Locate the cell with the specified text and output its (X, Y) center coordinate. 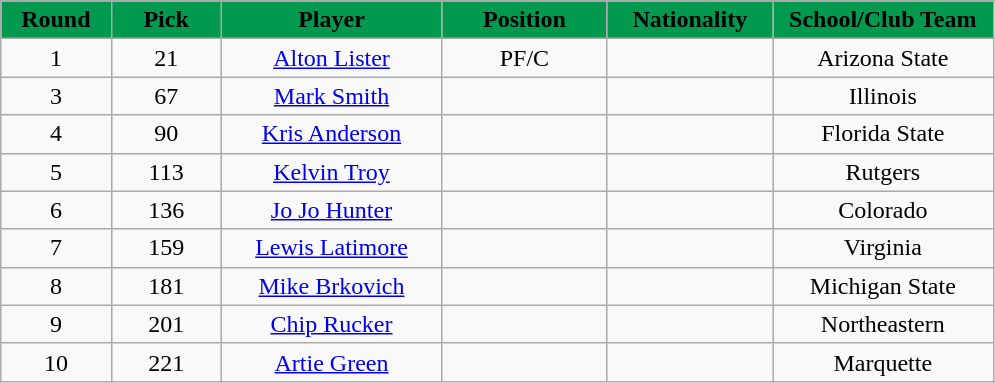
67 (166, 96)
Michigan State (882, 286)
Colorado (882, 210)
221 (166, 362)
Round (56, 20)
Kelvin Troy (331, 172)
10 (56, 362)
201 (166, 324)
1 (56, 58)
90 (166, 134)
21 (166, 58)
School/Club Team (882, 20)
Player (331, 20)
Northeastern (882, 324)
Florida State (882, 134)
Chip Rucker (331, 324)
Alton Lister (331, 58)
Lewis Latimore (331, 248)
6 (56, 210)
Arizona State (882, 58)
136 (166, 210)
4 (56, 134)
181 (166, 286)
PF/C (524, 58)
113 (166, 172)
7 (56, 248)
Rutgers (882, 172)
Mark Smith (331, 96)
159 (166, 248)
Artie Green (331, 362)
Mike Brkovich (331, 286)
3 (56, 96)
Illinois (882, 96)
Pick (166, 20)
Jo Jo Hunter (331, 210)
5 (56, 172)
Virginia (882, 248)
8 (56, 286)
Marquette (882, 362)
Nationality (690, 20)
9 (56, 324)
Position (524, 20)
Kris Anderson (331, 134)
